Pinpoint the cell where the given text exists, returning its (X, Y) midpoint coordinate. 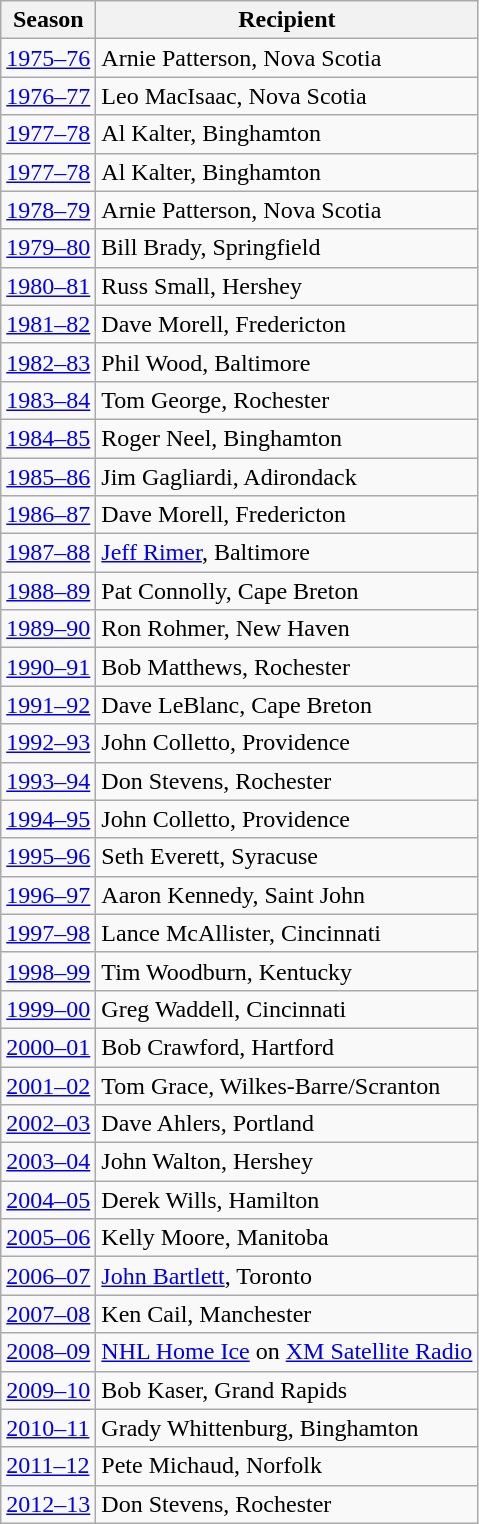
2009–10 (48, 1390)
Derek Wills, Hamilton (287, 1200)
Pat Connolly, Cape Breton (287, 591)
2001–02 (48, 1085)
Russ Small, Hershey (287, 286)
Grady Whittenburg, Binghamton (287, 1428)
1992–93 (48, 743)
Jim Gagliardi, Adirondack (287, 477)
1996–97 (48, 895)
Phil Wood, Baltimore (287, 362)
2002–03 (48, 1124)
2000–01 (48, 1047)
Bob Crawford, Hartford (287, 1047)
Greg Waddell, Cincinnati (287, 1009)
Aaron Kennedy, Saint John (287, 895)
1991–92 (48, 705)
Ron Rohmer, New Haven (287, 629)
1998–99 (48, 971)
2011–12 (48, 1466)
2006–07 (48, 1276)
1997–98 (48, 933)
1995–96 (48, 857)
Dave Ahlers, Portland (287, 1124)
2012–13 (48, 1504)
NHL Home Ice on XM Satellite Radio (287, 1352)
1975–76 (48, 58)
2003–04 (48, 1162)
1981–82 (48, 324)
1993–94 (48, 781)
Ken Cail, Manchester (287, 1314)
John Walton, Hershey (287, 1162)
1999–00 (48, 1009)
John Bartlett, Toronto (287, 1276)
2005–06 (48, 1238)
Season (48, 20)
1984–85 (48, 438)
Jeff Rimer, Baltimore (287, 553)
1994–95 (48, 819)
Leo MacIsaac, Nova Scotia (287, 96)
Tom George, Rochester (287, 400)
1976–77 (48, 96)
Pete Michaud, Norfolk (287, 1466)
Recipient (287, 20)
2010–11 (48, 1428)
Kelly Moore, Manitoba (287, 1238)
Tom Grace, Wilkes-Barre/Scranton (287, 1085)
Bob Kaser, Grand Rapids (287, 1390)
Bob Matthews, Rochester (287, 667)
Bill Brady, Springfield (287, 248)
1983–84 (48, 400)
1980–81 (48, 286)
1978–79 (48, 210)
1985–86 (48, 477)
2008–09 (48, 1352)
2007–08 (48, 1314)
1979–80 (48, 248)
1982–83 (48, 362)
1987–88 (48, 553)
1986–87 (48, 515)
Lance McAllister, Cincinnati (287, 933)
1990–91 (48, 667)
Seth Everett, Syracuse (287, 857)
1989–90 (48, 629)
Tim Woodburn, Kentucky (287, 971)
Dave LeBlanc, Cape Breton (287, 705)
2004–05 (48, 1200)
Roger Neel, Binghamton (287, 438)
1988–89 (48, 591)
